Find where the given text appears and provide that cell's center as [x, y] coordinate. 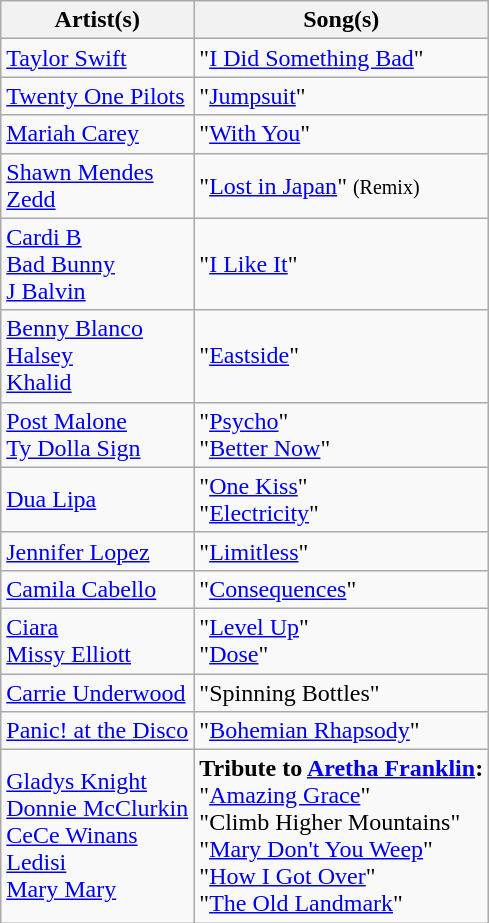
"Psycho""Better Now" [342, 434]
Panic! at the Disco [98, 731]
"Limitless" [342, 551]
Song(s) [342, 20]
Shawn MendesZedd [98, 186]
Post MaloneTy Dolla Sign [98, 434]
"Bohemian Rhapsody" [342, 731]
Tribute to Aretha Franklin:"Amazing Grace""Climb Higher Mountains""Mary Don't You Weep""How I Got Over""The Old Landmark" [342, 836]
Camila Cabello [98, 589]
Taylor Swift [98, 58]
Twenty One Pilots [98, 96]
Benny BlancoHalseyKhalid [98, 356]
Cardi BBad BunnyJ Balvin [98, 264]
Artist(s) [98, 20]
"With You" [342, 134]
Mariah Carey [98, 134]
"Consequences" [342, 589]
"I Like It" [342, 264]
Gladys KnightDonnie McClurkinCeCe WinansLedisiMary Mary [98, 836]
"One Kiss""Electricity" [342, 500]
CiaraMissy Elliott [98, 640]
"I Did Something Bad" [342, 58]
"Level Up""Dose" [342, 640]
Jennifer Lopez [98, 551]
"Eastside" [342, 356]
"Jumpsuit" [342, 96]
"Lost in Japan" (Remix) [342, 186]
"Spinning Bottles" [342, 693]
Dua Lipa [98, 500]
Carrie Underwood [98, 693]
